Determine the [X, Y] coordinate at the center of the cell enclosing the given text.  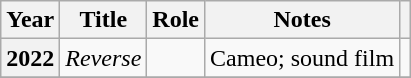
Role [176, 20]
Year [30, 20]
Notes [302, 20]
2022 [30, 58]
Cameo; sound film [302, 58]
Reverse [104, 58]
Title [104, 20]
